Search for the cell housing the specified text and yield its (X, Y) center coordinate. 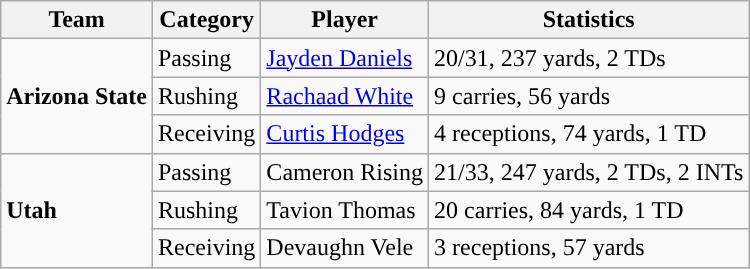
Player (345, 20)
Utah (77, 210)
20 carries, 84 yards, 1 TD (589, 210)
Team (77, 20)
Tavion Thomas (345, 210)
9 carries, 56 yards (589, 96)
Rachaad White (345, 96)
Curtis Hodges (345, 134)
Cameron Rising (345, 172)
3 receptions, 57 yards (589, 248)
Statistics (589, 20)
Category (206, 20)
4 receptions, 74 yards, 1 TD (589, 134)
Arizona State (77, 96)
20/31, 237 yards, 2 TDs (589, 58)
21/33, 247 yards, 2 TDs, 2 INTs (589, 172)
Devaughn Vele (345, 248)
Jayden Daniels (345, 58)
